Return [X, Y] of the center of cell containing provided text 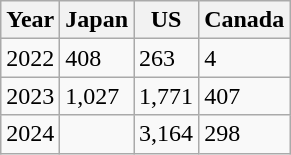
Year [30, 20]
2023 [30, 96]
1,027 [97, 96]
408 [97, 58]
Japan [97, 20]
Canada [244, 20]
263 [166, 58]
298 [244, 134]
2022 [30, 58]
3,164 [166, 134]
US [166, 20]
4 [244, 58]
2024 [30, 134]
407 [244, 96]
1,771 [166, 96]
